Detect which cell encompasses the target text, then output its [x, y] center coordinate. 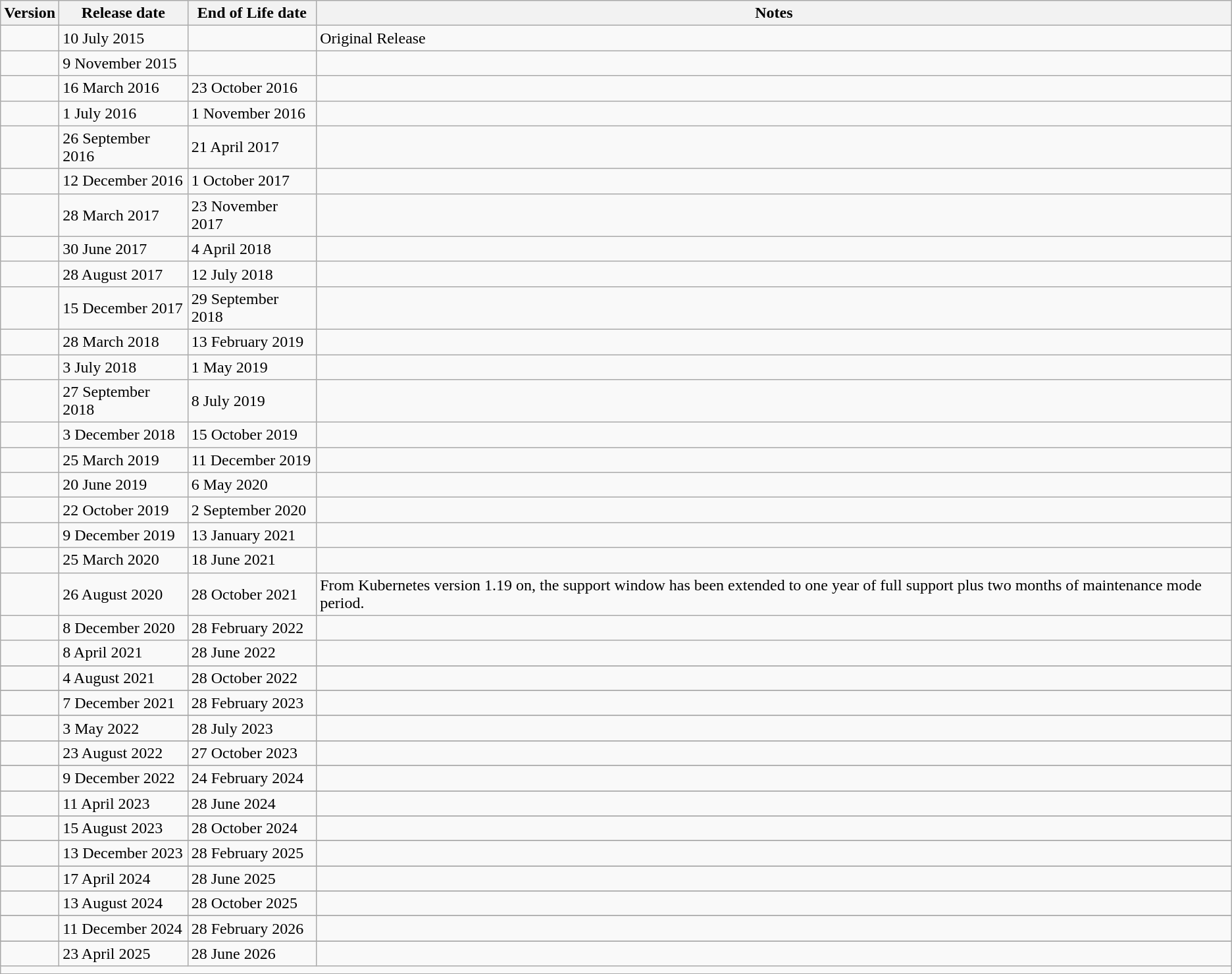
1 October 2017 [252, 181]
28 June 2022 [252, 653]
30 June 2017 [124, 249]
4 April 2018 [252, 249]
21 April 2017 [252, 147]
3 July 2018 [124, 367]
28 February 2023 [252, 703]
28 October 2022 [252, 678]
8 December 2020 [124, 628]
9 November 2015 [124, 63]
8 July 2019 [252, 401]
1 July 2016 [124, 113]
8 April 2021 [124, 653]
28 February 2026 [252, 929]
11 December 2019 [252, 460]
22 October 2019 [124, 510]
28 February 2022 [252, 628]
13 February 2019 [252, 342]
7 December 2021 [124, 703]
27 October 2023 [252, 753]
10 July 2015 [124, 38]
13 August 2024 [124, 904]
28 July 2023 [252, 728]
2 September 2020 [252, 510]
1 November 2016 [252, 113]
17 April 2024 [124, 879]
9 December 2022 [124, 778]
11 April 2023 [124, 804]
16 March 2016 [124, 88]
15 August 2023 [124, 829]
28 June 2024 [252, 804]
26 September 2016 [124, 147]
15 December 2017 [124, 308]
1 May 2019 [252, 367]
28 March 2018 [124, 342]
End of Life date [252, 13]
28 August 2017 [124, 274]
23 October 2016 [252, 88]
9 December 2019 [124, 535]
25 March 2020 [124, 560]
From Kubernetes version 1.19 on, the support window has been extended to one year of full support plus two months of maintenance mode period. [774, 594]
13 December 2023 [124, 854]
20 June 2019 [124, 485]
28 March 2017 [124, 215]
28 June 2026 [252, 954]
23 August 2022 [124, 753]
26 August 2020 [124, 594]
15 October 2019 [252, 435]
23 April 2025 [124, 954]
29 September 2018 [252, 308]
Version [30, 13]
3 May 2022 [124, 728]
28 October 2025 [252, 904]
24 February 2024 [252, 778]
Notes [774, 13]
28 October 2021 [252, 594]
3 December 2018 [124, 435]
Original Release [774, 38]
12 December 2016 [124, 181]
6 May 2020 [252, 485]
28 June 2025 [252, 879]
4 August 2021 [124, 678]
28 February 2025 [252, 854]
11 December 2024 [124, 929]
13 January 2021 [252, 535]
25 March 2019 [124, 460]
27 September 2018 [124, 401]
23 November 2017 [252, 215]
28 October 2024 [252, 829]
12 July 2018 [252, 274]
18 June 2021 [252, 560]
Release date [124, 13]
